Identify which cell holds the provided text, then report its [x, y] central coordinate. 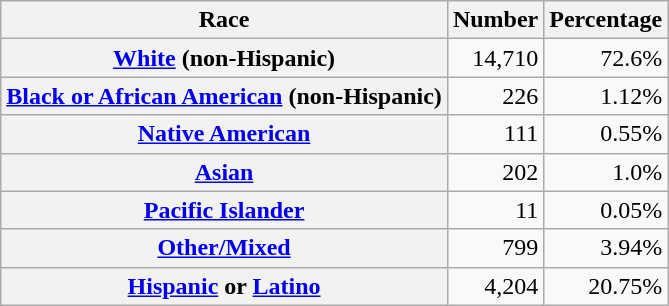
14,710 [495, 58]
Percentage [606, 20]
White (non-Hispanic) [224, 58]
Hispanic or Latino [224, 286]
Black or African American (non-Hispanic) [224, 96]
226 [495, 96]
Pacific Islander [224, 210]
4,204 [495, 286]
Other/Mixed [224, 248]
Asian [224, 172]
Native American [224, 134]
111 [495, 134]
20.75% [606, 286]
202 [495, 172]
1.12% [606, 96]
Number [495, 20]
Race [224, 20]
1.0% [606, 172]
72.6% [606, 58]
3.94% [606, 248]
0.05% [606, 210]
799 [495, 248]
0.55% [606, 134]
11 [495, 210]
